Find where the given text appears and provide that cell's center as [x, y] coordinate. 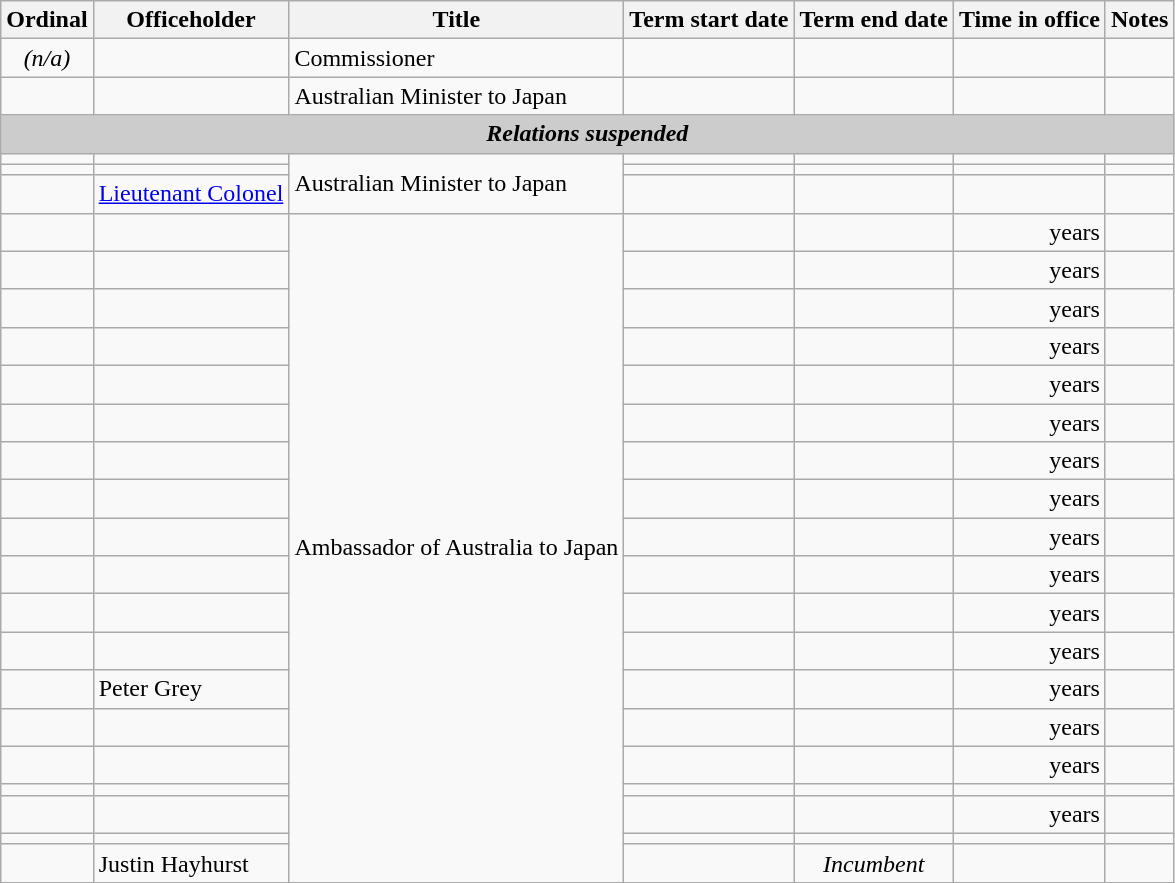
Term end date [874, 20]
Relations suspended [588, 134]
Term start date [709, 20]
Title [456, 20]
Time in office [1029, 20]
Notes [1139, 20]
(n/a) [47, 58]
Officeholder [191, 20]
Commissioner [456, 58]
Ambassador of Australia to Japan [456, 548]
Justin Hayhurst [191, 863]
Peter Grey [191, 689]
Incumbent [874, 863]
Lieutenant Colonel [191, 194]
Ordinal [47, 20]
